Find where the given text appears and provide that cell's center as (x, y) coordinate. 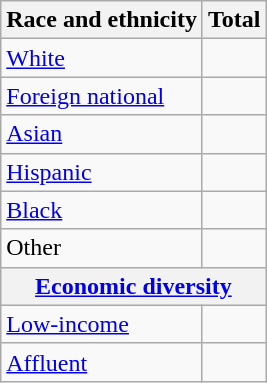
Economic diversity (134, 286)
White (102, 58)
Affluent (102, 362)
Black (102, 210)
Low-income (102, 324)
Other (102, 248)
Total (234, 20)
Asian (102, 134)
Hispanic (102, 172)
Foreign national (102, 96)
Race and ethnicity (102, 20)
